Return (x, y) of the center of cell containing provided text 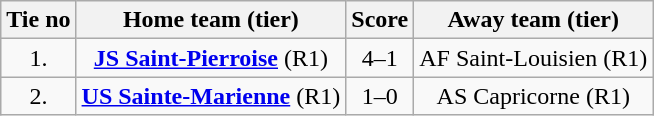
AS Capricorne (R1) (534, 96)
AF Saint-Louisien (R1) (534, 58)
Tie no (38, 20)
1–0 (380, 96)
Away team (tier) (534, 20)
JS Saint-Pierroise (R1) (211, 58)
2. (38, 96)
4–1 (380, 58)
Score (380, 20)
Home team (tier) (211, 20)
US Sainte-Marienne (R1) (211, 96)
1. (38, 58)
